Output the [X, Y] coordinate of the center of the cell containing the given text.  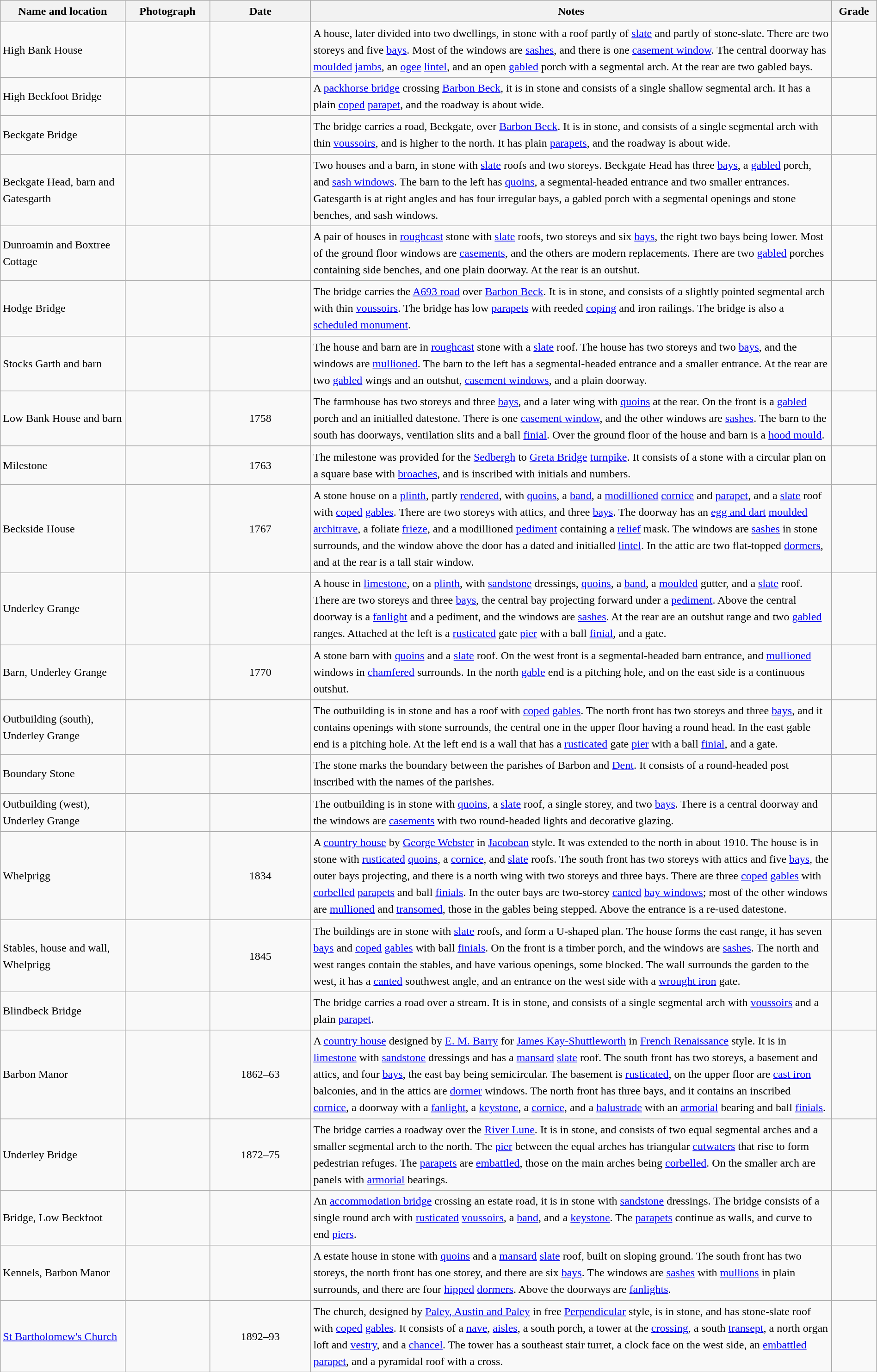
Barn, Underley Grange [63, 673]
Barbon Manor [63, 1074]
Low Bank House and barn [63, 418]
St Bartholomew's Church [63, 1336]
Stables, house and wall, Whelprigg [63, 956]
1834 [260, 876]
Milestone [63, 465]
Grade [854, 11]
1767 [260, 528]
Name and location [63, 11]
Stocks Garth and barn [63, 364]
Outbuilding (south), Underley Grange [63, 727]
Date [260, 11]
Bridge, Low Beckfoot [63, 1217]
Underley Grange [63, 609]
Boundary Stone [63, 774]
Notes [571, 11]
Beckside House [63, 528]
Photograph [167, 11]
Beckgate Bridge [63, 135]
1758 [260, 418]
The bridge carries a road over a stream. It is in stone, and consists of a single segmental arch with voussoirs and a plain parapet. [571, 1011]
Underley Bridge [63, 1155]
Blindbeck Bridge [63, 1011]
1770 [260, 673]
1872–75 [260, 1155]
The stone marks the boundary between the parishes of Barbon and Dent. It consists of a round-headed post inscribed with the names of the parishes. [571, 774]
High Bank House [63, 50]
1862–63 [260, 1074]
Dunroamin and Boxtree Cottage [63, 253]
1763 [260, 465]
1845 [260, 956]
Beckgate Head, barn and Gatesgarth [63, 190]
Hodge Bridge [63, 308]
1892–93 [260, 1336]
Outbuilding (west), Underley Grange [63, 812]
High Beckfoot Bridge [63, 96]
Whelprigg [63, 876]
Kennels, Barbon Manor [63, 1273]
